Identify which cell holds the provided text, then report its (x, y) central coordinate. 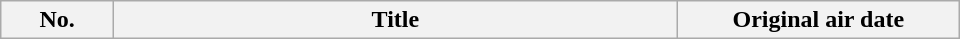
Title (395, 20)
No. (58, 20)
Original air date (818, 20)
